Extract the (X, Y) coordinate from the center of the cell holding the provided text.  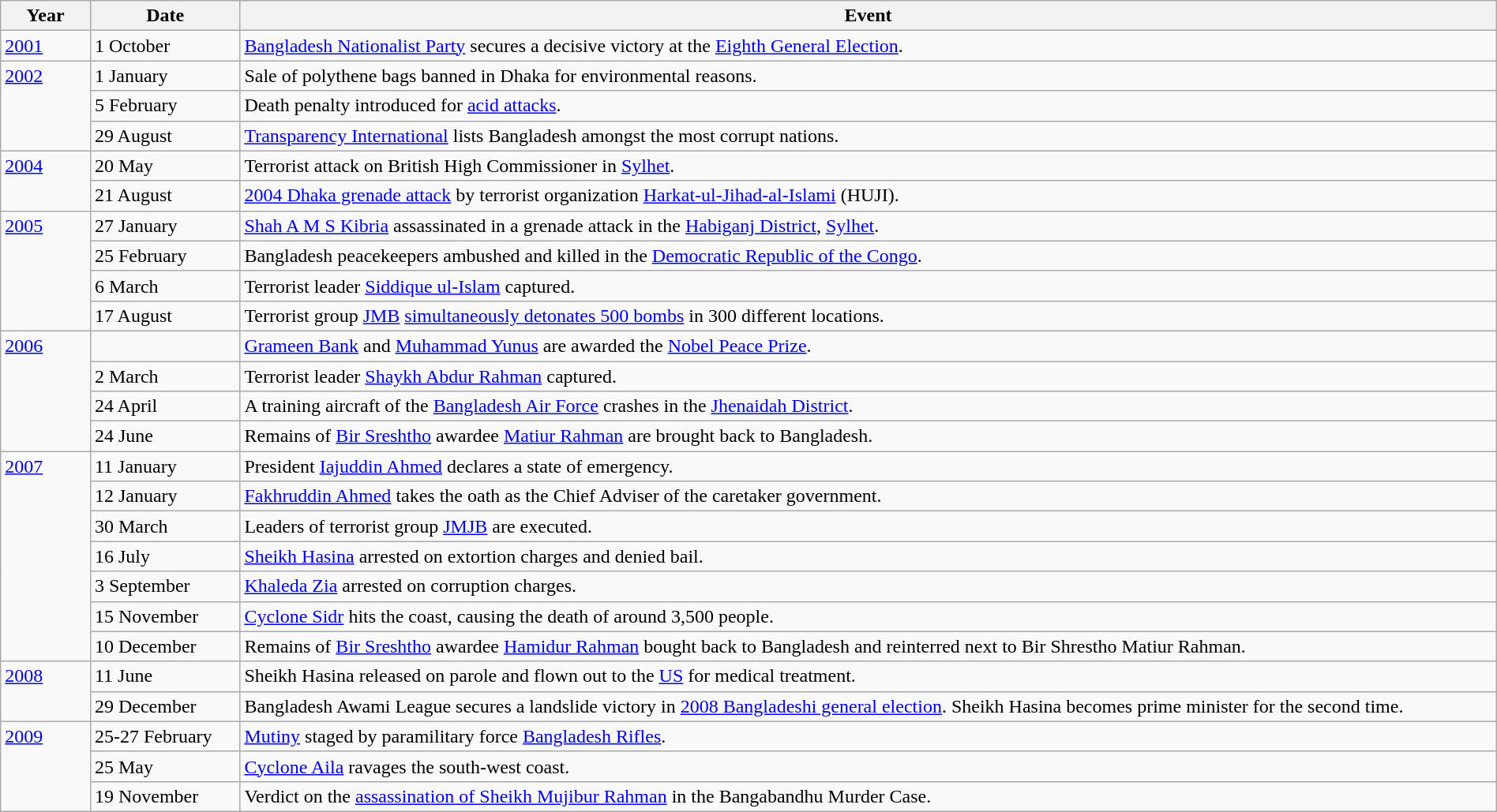
17 August (164, 316)
Shah A M S Kibria assassinated in a grenade attack in the Habiganj District, Sylhet. (869, 226)
Terrorist attack on British High Commissioner in Sylhet. (869, 166)
2008 (46, 691)
Transparency International lists Bangladesh amongst the most corrupt nations. (869, 136)
Bangladesh Awami League secures a landslide victory in 2008 Bangladeshi general election. Sheikh Hasina becomes prime minister for the second time. (869, 706)
30 March (164, 526)
Remains of Bir Sreshtho awardee Hamidur Rahman bought back to Bangladesh and reinterred next to Bir Shrestho Matiur Rahman. (869, 646)
25 February (164, 256)
Verdict on the assassination of Sheikh Mujibur Rahman in the Bangabandhu Murder Case. (869, 796)
25-27 February (164, 736)
24 June (164, 436)
2004 (46, 181)
27 January (164, 226)
A training aircraft of the Bangladesh Air Force crashes in the Jhenaidah District. (869, 406)
6 March (164, 286)
1 January (164, 76)
Sale of polythene bags banned in Dhaka for environmental reasons. (869, 76)
Bangladesh peacekeepers ambushed and killed in the Democratic Republic of the Congo. (869, 256)
Sheikh Hasina released on parole and flown out to the US for medical treatment. (869, 676)
Fakhruddin Ahmed takes the oath as the Chief Adviser of the caretaker government. (869, 496)
12 January (164, 496)
2007 (46, 556)
Terrorist group JMB simultaneously detonates 500 bombs in 300 different locations. (869, 316)
1 October (164, 46)
2009 (46, 766)
2004 Dhaka grenade attack by terrorist organization Harkat-ul-Jihad-al-Islami (HUJI). (869, 196)
2001 (46, 46)
Grameen Bank and Muhammad Yunus are awarded the Nobel Peace Prize. (869, 346)
Bangladesh Nationalist Party secures a decisive victory at the Eighth General Election. (869, 46)
16 July (164, 556)
11 January (164, 466)
Khaleda Zia arrested on corruption charges. (869, 586)
Date (164, 16)
29 August (164, 136)
Year (46, 16)
Terrorist leader Siddique ul-Islam captured. (869, 286)
President Iajuddin Ahmed declares a state of emergency. (869, 466)
2005 (46, 271)
Terrorist leader Shaykh Abdur Rahman captured. (869, 376)
20 May (164, 166)
25 May (164, 766)
Remains of Bir Sreshtho awardee Matiur Rahman are brought back to Bangladesh. (869, 436)
19 November (164, 796)
29 December (164, 706)
Sheikh Hasina arrested on extortion charges and denied bail. (869, 556)
2 March (164, 376)
10 December (164, 646)
24 April (164, 406)
3 September (164, 586)
Cyclone Sidr hits the coast, causing the death of around 3,500 people. (869, 616)
Mutiny staged by paramilitary force Bangladesh Rifles. (869, 736)
2006 (46, 391)
11 June (164, 676)
21 August (164, 196)
Cyclone Aila ravages the south-west coast. (869, 766)
Death penalty introduced for acid attacks. (869, 106)
Leaders of terrorist group JMJB are executed. (869, 526)
5 February (164, 106)
Event (869, 16)
15 November (164, 616)
2002 (46, 106)
